Pinpoint the cell where the given text exists, returning its (X, Y) midpoint coordinate. 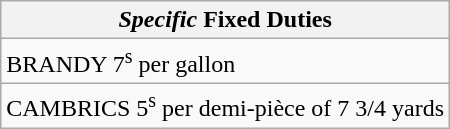
CAMBRICS 5s per demi-pièce of 7 3/4 yards (226, 106)
BRANDY 7s per gallon (226, 62)
Specific Fixed Duties (226, 20)
